Find where the given text appears and provide that cell's center as [x, y] coordinate. 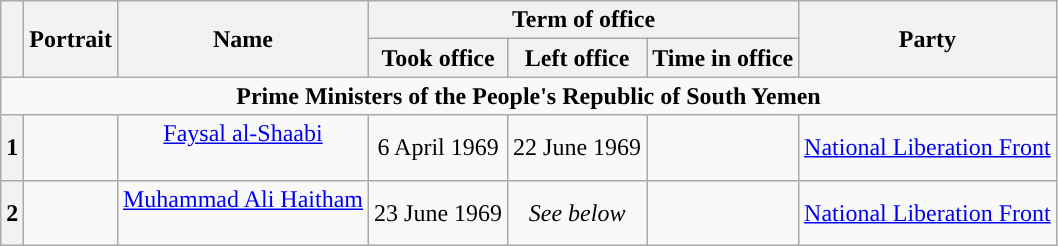
Faysal al-Shaabi [242, 148]
Name [242, 39]
6 April 1969 [438, 148]
Party [928, 39]
1 [12, 148]
2 [12, 212]
22 June 1969 [578, 148]
Muhammad Ali Haitham [242, 212]
Term of office [584, 20]
Took office [438, 58]
Prime Ministers of the People's Republic of South Yemen [528, 96]
Time in office [723, 58]
Left office [578, 58]
Portrait [71, 39]
See below [578, 212]
23 June 1969 [438, 212]
